Return [X, Y] of the center of cell containing provided text 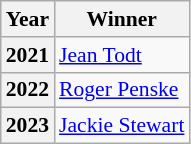
Roger Penske [122, 90]
2022 [28, 90]
2023 [28, 126]
Jackie Stewart [122, 126]
Year [28, 19]
2021 [28, 55]
Jean Todt [122, 55]
Winner [122, 19]
